Return (x, y) of the center of cell containing provided text 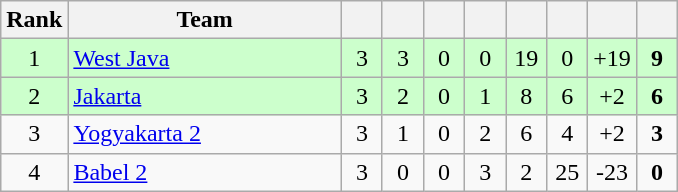
Rank (34, 20)
West Java (205, 58)
8 (526, 96)
Babel 2 (205, 172)
Team (205, 20)
25 (568, 172)
-23 (612, 172)
Jakarta (205, 96)
9 (656, 58)
+19 (612, 58)
19 (526, 58)
Yogyakarta 2 (205, 134)
